Identify which cell holds the provided text, then report its [X, Y] central coordinate. 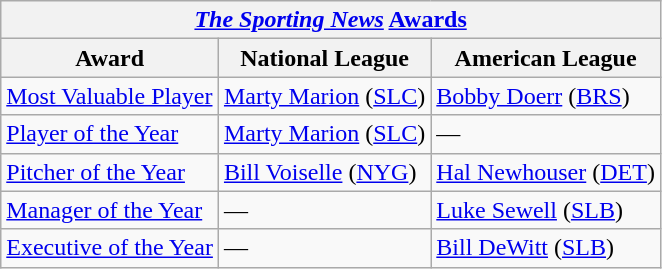
The Sporting News Awards [331, 20]
Most Valuable Player [110, 96]
Player of the Year [110, 134]
Bill Voiselle (NYG) [324, 172]
Bill DeWitt (SLB) [546, 248]
Manager of the Year [110, 210]
American League [546, 58]
Bobby Doerr (BRS) [546, 96]
National League [324, 58]
Hal Newhouser (DET) [546, 172]
Award [110, 58]
Pitcher of the Year [110, 172]
Executive of the Year [110, 248]
Luke Sewell (SLB) [546, 210]
